Determine the (x, y) coordinate at the center of the cell enclosing the given text.  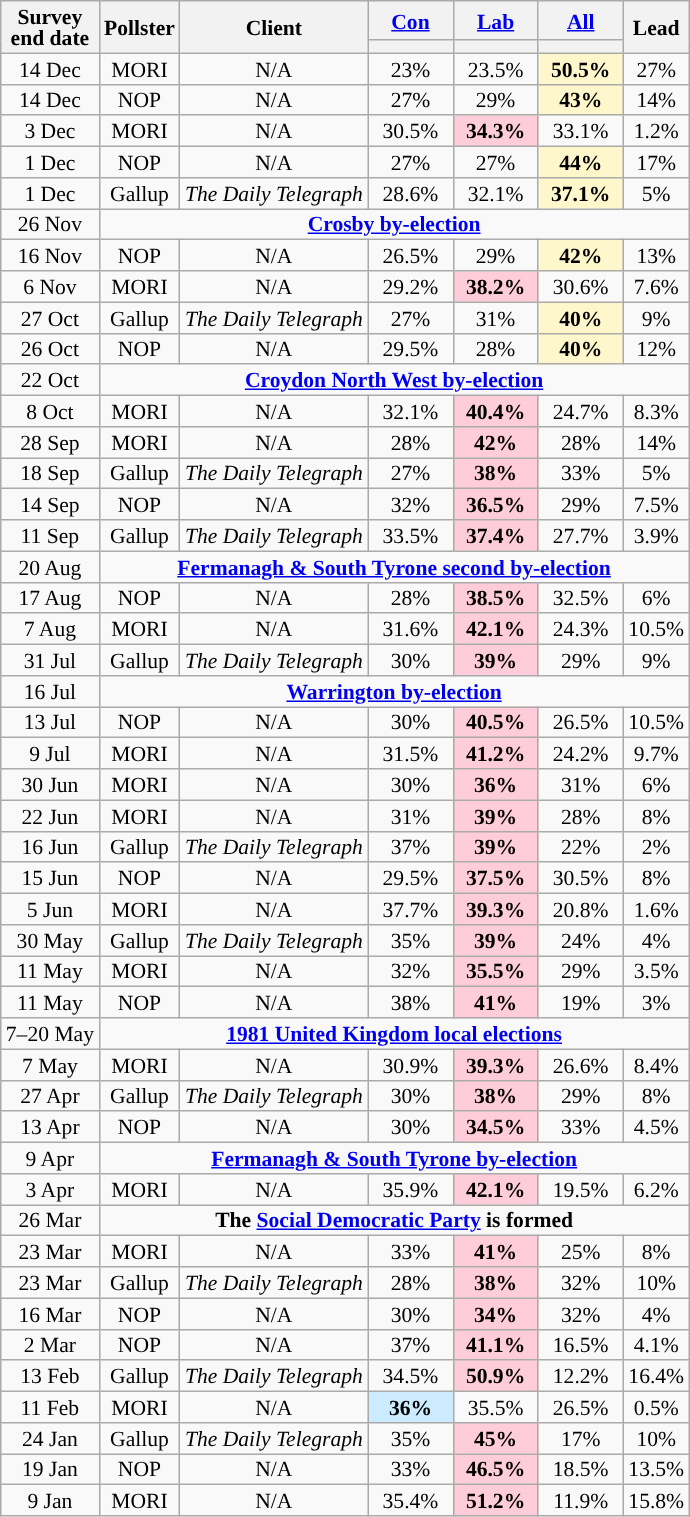
11 Sep (50, 536)
9 Jul (50, 754)
The Social Democratic Party is formed (394, 1220)
40.5% (496, 722)
44% (580, 162)
27.7% (580, 536)
27 Apr (50, 1096)
1.6% (656, 910)
Client (274, 27)
3 Dec (50, 132)
2% (656, 846)
Pollster (140, 27)
7–20 May (50, 1034)
26 Mar (50, 1220)
19 Jan (50, 1470)
13 Feb (50, 1376)
All (580, 20)
Lab (496, 20)
2 Mar (50, 1344)
45% (496, 1438)
25% (580, 1252)
37.5% (496, 878)
4.1% (656, 1344)
51.2% (496, 1500)
32.5% (580, 598)
9 Jan (50, 1500)
34.3% (496, 132)
37.1% (580, 194)
Croydon North West by-election (394, 380)
37.4% (496, 536)
Warrington by-election (394, 692)
24.2% (580, 754)
12.2% (580, 1376)
30 Jun (50, 784)
34% (496, 1314)
41.1% (496, 1344)
31.5% (410, 754)
23% (410, 68)
26 Oct (50, 348)
5 Jun (50, 910)
46.5% (496, 1470)
41.2% (496, 754)
18 Sep (50, 474)
29.2% (410, 286)
Con (410, 20)
20 Aug (50, 566)
7.6% (656, 286)
7 Aug (50, 630)
9 Apr (50, 1158)
7 May (50, 1064)
38.5% (496, 598)
24.3% (580, 630)
16.5% (580, 1344)
27 Oct (50, 318)
0.5% (656, 1408)
36.5% (496, 504)
16 Jul (50, 692)
26.6% (580, 1064)
50.5% (580, 68)
20.8% (580, 910)
35.9% (410, 1190)
38.2% (496, 286)
16 Jun (50, 846)
30.6% (580, 286)
Lead (656, 27)
13.5% (656, 1470)
40.4% (496, 412)
22 Oct (50, 380)
37.7% (410, 910)
4.5% (656, 1128)
Fermanagh & South Tyrone second by-election (394, 566)
13% (656, 256)
1981 United Kingdom local elections (394, 1034)
22 Jun (50, 816)
33.1% (580, 132)
15 Jun (50, 878)
28.6% (410, 194)
1.2% (656, 132)
16 Nov (50, 256)
Surveyend date (50, 27)
30.9% (410, 1064)
31.6% (410, 630)
3 Apr (50, 1190)
7.5% (656, 504)
11 Feb (50, 1408)
6 Nov (50, 286)
15.8% (656, 1500)
19.5% (580, 1190)
28 Sep (50, 442)
Crosby by-election (394, 224)
19% (580, 1002)
17 Aug (50, 598)
8.3% (656, 412)
16.4% (656, 1376)
3.5% (656, 972)
13 Apr (50, 1128)
23.5% (496, 68)
24 Jan (50, 1438)
24.7% (580, 412)
26 Nov (50, 224)
24% (580, 940)
3.9% (656, 536)
31 Jul (50, 660)
43% (580, 100)
33.5% (410, 536)
11.9% (580, 1500)
9.7% (656, 754)
12% (656, 348)
8 Oct (50, 412)
8.4% (656, 1064)
30 May (50, 940)
16 Mar (50, 1314)
3% (656, 1002)
18.5% (580, 1470)
6.2% (656, 1190)
14 Sep (50, 504)
35.4% (410, 1500)
Fermanagh & South Tyrone by-election (394, 1158)
13 Jul (50, 722)
22% (580, 846)
50.9% (496, 1376)
